Find where the given text appears and provide that cell's center as (x, y) coordinate. 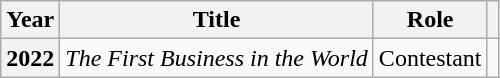
Contestant (430, 58)
The First Business in the World (217, 58)
Year (30, 20)
2022 (30, 58)
Title (217, 20)
Role (430, 20)
